Identify which cell holds the provided text, then report its [x, y] central coordinate. 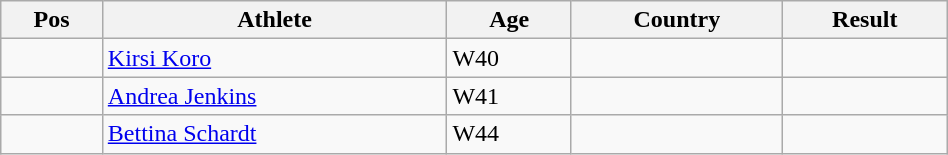
Kirsi Koro [274, 58]
Age [510, 20]
W41 [510, 96]
Result [864, 20]
W44 [510, 134]
Bettina Schardt [274, 134]
Athlete [274, 20]
Country [676, 20]
Pos [52, 20]
W40 [510, 58]
Andrea Jenkins [274, 96]
